For the text-containing cell, return its midpoint in [X, Y] coordinate format. 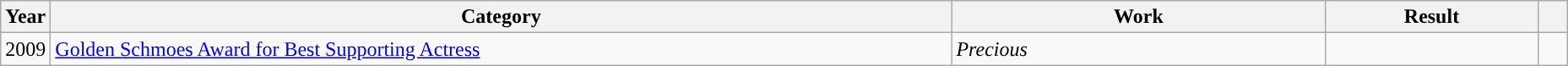
Year [25, 17]
2009 [25, 49]
Result [1432, 17]
Work [1138, 17]
Category [502, 17]
Precious [1138, 49]
Golden Schmoes Award for Best Supporting Actress [502, 49]
